Pinpoint the cell where the given text exists, returning its (x, y) midpoint coordinate. 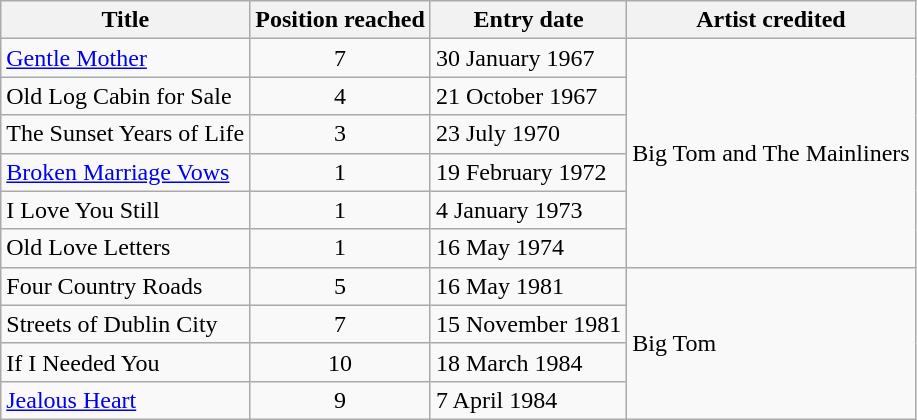
Streets of Dublin City (126, 324)
4 (340, 96)
The Sunset Years of Life (126, 134)
10 (340, 362)
Gentle Mother (126, 58)
7 April 1984 (528, 400)
Old Log Cabin for Sale (126, 96)
4 January 1973 (528, 210)
21 October 1967 (528, 96)
Broken Marriage Vows (126, 172)
23 July 1970 (528, 134)
Jealous Heart (126, 400)
15 November 1981 (528, 324)
16 May 1974 (528, 248)
Four Country Roads (126, 286)
Artist credited (771, 20)
Title (126, 20)
Entry date (528, 20)
18 March 1984 (528, 362)
Big Tom (771, 343)
9 (340, 400)
5 (340, 286)
30 January 1967 (528, 58)
Old Love Letters (126, 248)
19 February 1972 (528, 172)
Position reached (340, 20)
I Love You Still (126, 210)
If I Needed You (126, 362)
16 May 1981 (528, 286)
Big Tom and The Mainliners (771, 153)
3 (340, 134)
